Locate the cell with the specified text and output its (x, y) center coordinate. 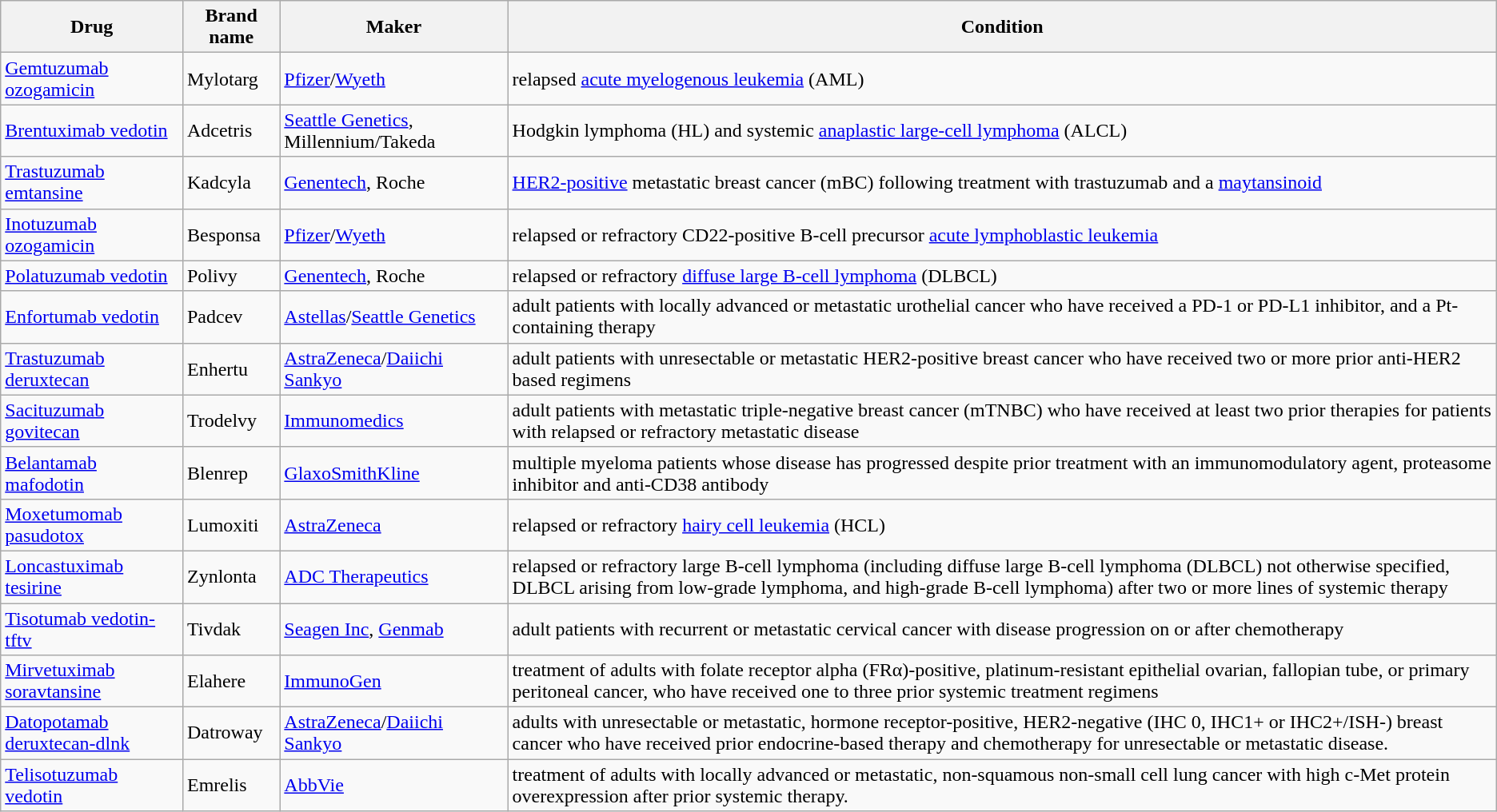
Mylotarg (230, 78)
relapsed or refractory CD22-positive B-cell precursor acute lymphoblastic leukemia (1002, 235)
Datroway (230, 734)
Trastuzumab deruxtecan (92, 369)
Sacituzumab govitecan (92, 420)
Telisotuzumab vedotin (92, 785)
Besponsa (230, 235)
adult patients with locally advanced or metastatic urothelial cancer who have received a PD-1 or PD-L1 inhibitor, and a Pt-containing therapy (1002, 316)
Trastuzumab emtansine (92, 182)
Moxetumomab pasudotox (92, 524)
Immunomedics (393, 420)
Padcev (230, 316)
Loncastuximab tesirine (92, 577)
AstraZeneca (393, 524)
Astellas/Seattle Genetics (393, 316)
adult patients with recurrent or metastatic cervical cancer with disease progression on or after chemotherapy (1002, 628)
Polivy (230, 276)
Hodgkin lymphoma (HL) and systemic anaplastic large-cell lymphoma (ALCL) (1002, 131)
Drug (92, 27)
Polatuzumab vedotin (92, 276)
relapsed or refractory diffuse large B-cell lymphoma (DLBCL) (1002, 276)
Emrelis (230, 785)
Tivdak (230, 628)
Condition (1002, 27)
Seattle Genetics, Millennium/Takeda (393, 131)
Seagen Inc, Genmab (393, 628)
adult patients with unresectable or metastatic HER2-positive breast cancer who have received two or more prior anti-HER2 based regimens (1002, 369)
Elahere (230, 681)
Adcetris (230, 131)
AbbVie (393, 785)
ADC Therapeutics (393, 577)
relapsed acute myelogenous leukemia (AML) (1002, 78)
Belantamab mafodotin (92, 473)
Brand name (230, 27)
Kadcyla (230, 182)
Tisotumab vedotin-tftv (92, 628)
Datopotamab deruxtecan-dlnk (92, 734)
Blenrep (230, 473)
Inotuzumab ozogamicin (92, 235)
GlaxoSmithKline (393, 473)
Zynlonta (230, 577)
relapsed or refractory hairy cell leukemia (HCL) (1002, 524)
HER2-positive metastatic breast cancer (mBC) following treatment with trastuzumab and a maytansinoid (1002, 182)
Mirvetuximab soravtansine (92, 681)
Gemtuzumab ozogamicin (92, 78)
Enhertu (230, 369)
Lumoxiti (230, 524)
ImmunoGen (393, 681)
Trodelvy (230, 420)
Brentuximab vedotin (92, 131)
Enfortumab vedotin (92, 316)
Maker (393, 27)
